Detect which cell encompasses the target text, then output its [x, y] center coordinate. 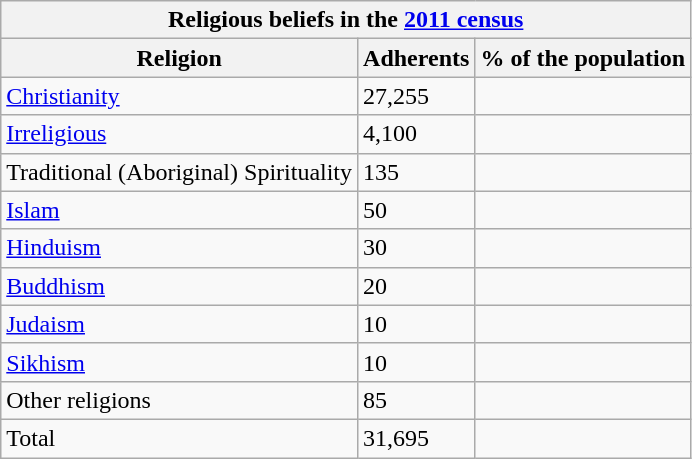
30 [416, 248]
Adherents [416, 58]
Hinduism [180, 248]
31,695 [416, 438]
Other religions [180, 400]
Traditional (Aboriginal) Spirituality [180, 172]
Total [180, 438]
Judaism [180, 324]
50 [416, 210]
Religion [180, 58]
Christianity [180, 96]
20 [416, 286]
4,100 [416, 134]
85 [416, 400]
Religious beliefs in the 2011 census [346, 20]
Sikhism [180, 362]
Buddhism [180, 286]
27,255 [416, 96]
Islam [180, 210]
Irreligious [180, 134]
% of the population [583, 58]
135 [416, 172]
